Extract the (X, Y) coordinate from the center of the cell holding the provided text.  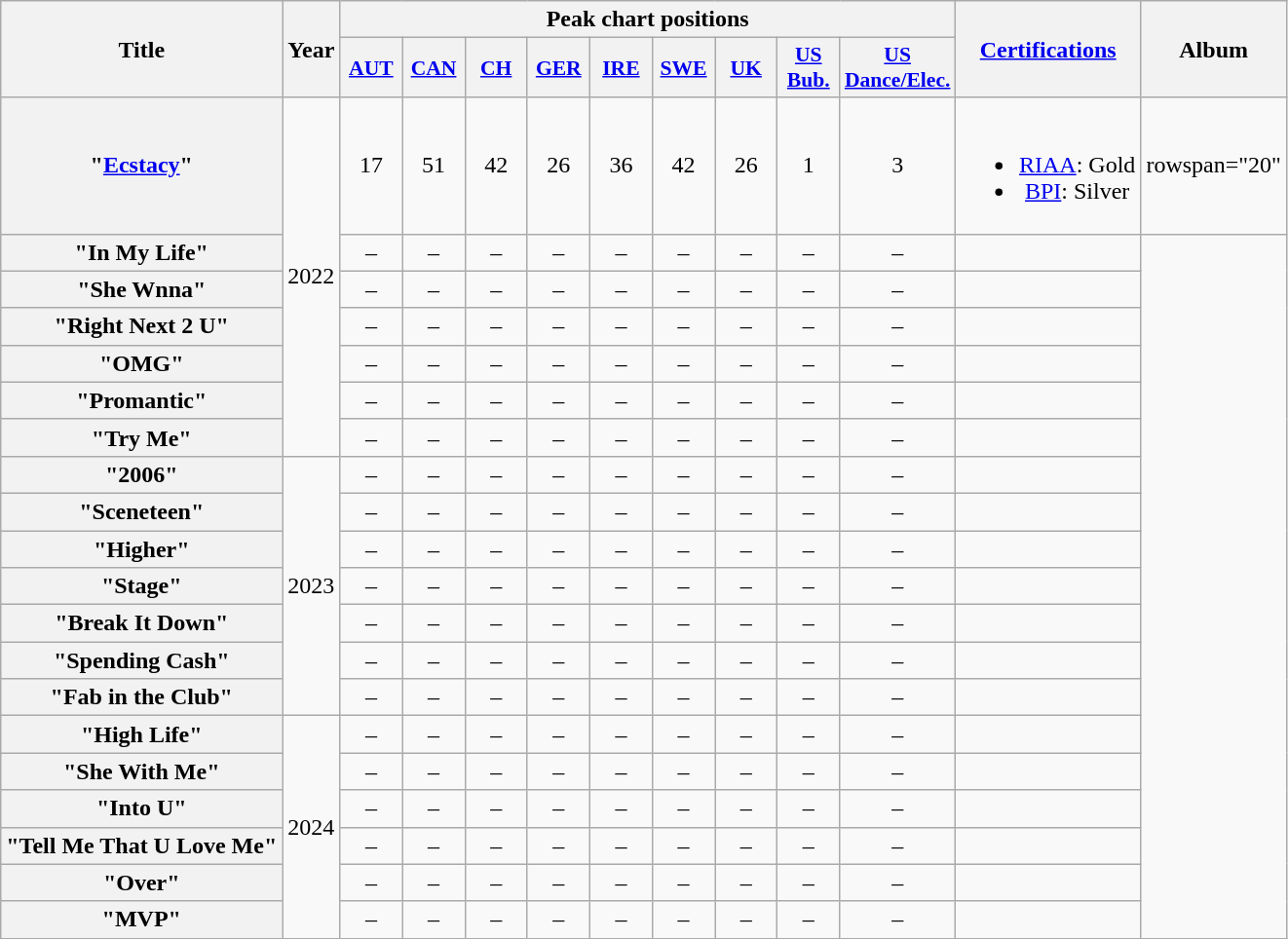
Album (1214, 49)
17 (371, 166)
IRE (621, 68)
Certifications (1047, 49)
"High Life" (142, 734)
51 (434, 166)
"She Wnna" (142, 289)
Title (142, 49)
USDance/Elec. (898, 68)
"2006" (142, 474)
"Ecstacy" (142, 166)
"OMG" (142, 363)
2024 (312, 827)
"Higher" (142, 548)
"MVP" (142, 920)
"Sceneteen" (142, 511)
"Spending Cash" (142, 660)
"Stage" (142, 586)
GER (558, 68)
CH (496, 68)
SWE (683, 68)
"She With Me" (142, 771)
"Fab in the Club" (142, 697)
"In My Life" (142, 252)
36 (621, 166)
RIAA: GoldBPI: Silver (1047, 166)
2022 (312, 277)
"Promantic" (142, 400)
3 (898, 166)
"Into U" (142, 808)
rowspan="20" (1214, 166)
"Tell Me That U Love Me" (142, 845)
CAN (434, 68)
Year (312, 49)
"Over" (142, 883)
UK (746, 68)
1 (809, 166)
AUT (371, 68)
2023 (312, 585)
"Right Next 2 U" (142, 326)
USBub. (809, 68)
Peak chart positions (648, 19)
"Break It Down" (142, 623)
"Try Me" (142, 437)
